Extract the (X, Y) coordinate from the center of the cell holding the provided text.  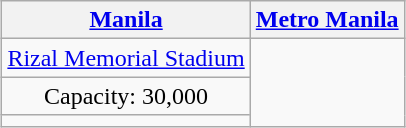
Metro Manila (327, 20)
Capacity: 30,000 (126, 96)
Manila (126, 20)
Rizal Memorial Stadium (126, 58)
